Locate the cell with the specified text and output its (x, y) center coordinate. 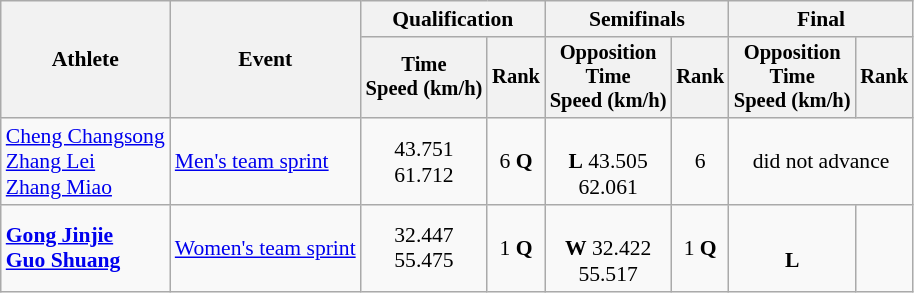
L (792, 248)
Athlete (86, 60)
Qualification (453, 19)
Semifinals (637, 19)
43.75161.712 (424, 162)
L 43.50562.061 (608, 162)
W 32.422 55.517 (608, 248)
Final (821, 19)
Women's team sprint (266, 248)
Gong JinjieGuo Shuang (86, 248)
TimeSpeed (km/h) (424, 78)
did not advance (821, 162)
Cheng ChangsongZhang LeiZhang Miao (86, 162)
6 Q (516, 162)
32.447 55.475 (424, 248)
Event (266, 60)
Men's team sprint (266, 162)
6 (700, 162)
